Capture the cell that displays the provided text and extract its [x, y] central coordinate. 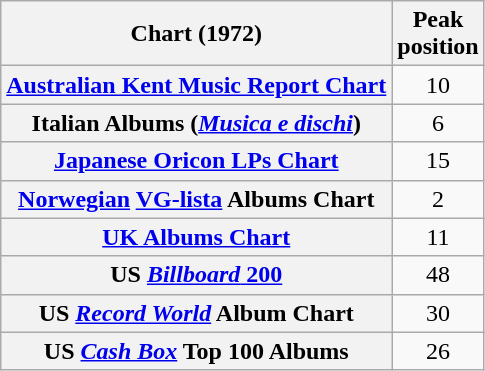
10 [438, 85]
30 [438, 313]
US Cash Box Top 100 Albums [196, 351]
Australian Kent Music Report Chart [196, 85]
Italian Albums (Musica e dischi) [196, 123]
UK Albums Chart [196, 237]
Norwegian VG-lista Albums Chart [196, 199]
US Billboard 200 [196, 275]
26 [438, 351]
US Record World Album Chart [196, 313]
48 [438, 275]
11 [438, 237]
6 [438, 123]
15 [438, 161]
Japanese Oricon LPs Chart [196, 161]
Peakposition [438, 34]
Chart (1972) [196, 34]
2 [438, 199]
